For the text-containing cell, return its midpoint in (X, Y) coordinate format. 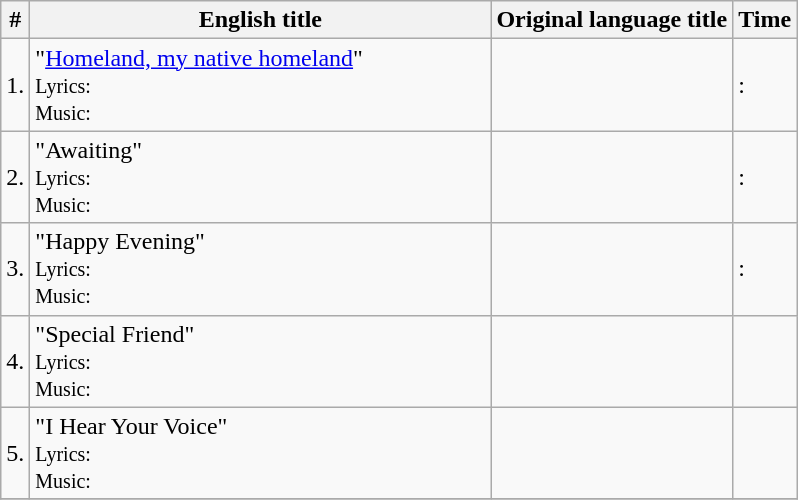
"Special Friend"Lyrics: Music: (260, 361)
4. (16, 361)
"Homeland, my native homeland"Lyrics: Music: (260, 85)
"Happy Evening"Lyrics: Music: (260, 269)
Time (765, 20)
Original language title (612, 20)
1. (16, 85)
5. (16, 453)
"Awaiting"Lyrics: Music: (260, 177)
3. (16, 269)
2. (16, 177)
English title (260, 20)
# (16, 20)
"I Hear Your Voice"Lyrics: Music: (260, 453)
